For the text-containing cell, return its midpoint in (X, Y) coordinate format. 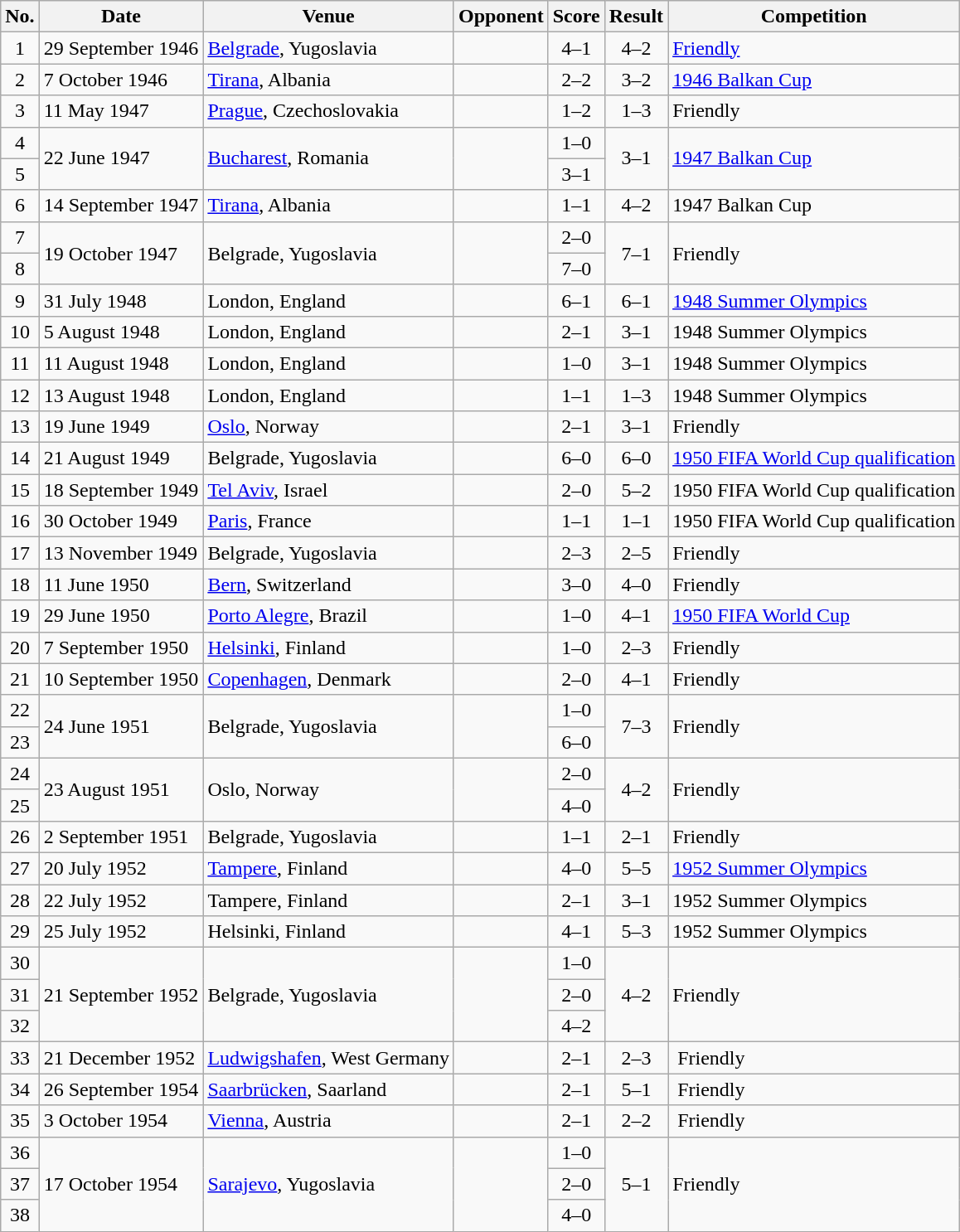
37 (20, 1184)
21 December 1952 (121, 1058)
22 June 1947 (121, 158)
No. (20, 17)
10 (20, 332)
22 (20, 711)
7–1 (636, 253)
Competition (814, 17)
5–3 (636, 932)
Score (576, 17)
Date (121, 17)
Bucharest, Romania (328, 158)
5–2 (636, 490)
34 (20, 1089)
Venue (328, 17)
25 (20, 805)
31 July 1948 (121, 300)
14 (20, 458)
26 (20, 837)
9 (20, 300)
35 (20, 1121)
7 September 1950 (121, 648)
15 (20, 490)
23 August 1951 (121, 789)
Opponent (501, 17)
7–0 (576, 269)
30 October 1949 (121, 521)
2 September 1951 (121, 837)
Sarajevo, Yugoslavia (328, 1184)
25 July 1952 (121, 932)
3–0 (576, 584)
Porto Alegre, Brazil (328, 616)
21 September 1952 (121, 995)
7 October 1946 (121, 80)
5 August 1948 (121, 332)
16 (20, 521)
Prague, Czechoslovakia (328, 111)
32 (20, 1026)
6 (20, 206)
Result (636, 17)
Bern, Switzerland (328, 584)
23 (20, 742)
17 October 1954 (121, 1184)
11 June 1950 (121, 584)
1950 FIFA World Cup (814, 616)
7 (20, 237)
2–5 (636, 553)
1 (20, 48)
Paris, France (328, 521)
19 October 1947 (121, 253)
31 (20, 995)
18 September 1949 (121, 490)
Ludwigshafen, West Germany (328, 1058)
21 August 1949 (121, 458)
22 July 1952 (121, 900)
14 September 1947 (121, 206)
3 October 1954 (121, 1121)
1946 Balkan Cup (814, 80)
Tel Aviv, Israel (328, 490)
29 (20, 932)
19 (20, 616)
29 June 1950 (121, 616)
5–5 (636, 868)
12 (20, 395)
21 (20, 679)
20 (20, 648)
Vienna, Austria (328, 1121)
13 November 1949 (121, 553)
10 September 1950 (121, 679)
24 June 1951 (121, 726)
26 September 1954 (121, 1089)
3 (20, 111)
18 (20, 584)
27 (20, 868)
Copenhagen, Denmark (328, 679)
1–2 (576, 111)
13 August 1948 (121, 395)
4 (20, 143)
20 July 1952 (121, 868)
11 August 1948 (121, 363)
24 (20, 774)
36 (20, 1152)
28 (20, 900)
17 (20, 553)
29 September 1946 (121, 48)
3–2 (636, 80)
Saarbrücken, Saarland (328, 1089)
7–3 (636, 726)
30 (20, 963)
8 (20, 269)
33 (20, 1058)
38 (20, 1215)
11 May 1947 (121, 111)
11 (20, 363)
19 June 1949 (121, 427)
2 (20, 80)
13 (20, 427)
5 (20, 174)
